Pinpoint the cell where the given text exists, returning its [X, Y] midpoint coordinate. 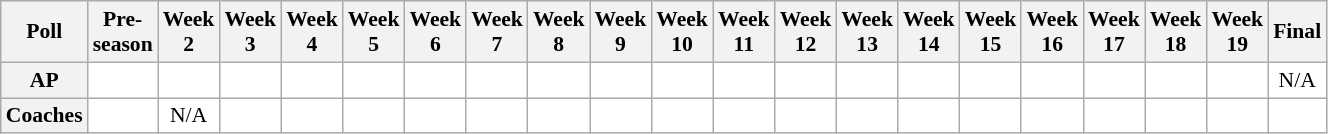
Coaches [44, 116]
AP [44, 80]
Week16 [1052, 32]
Week5 [374, 32]
Pre-season [123, 32]
Poll [44, 32]
Week6 [435, 32]
Week12 [806, 32]
Week9 [621, 32]
Week19 [1237, 32]
Week18 [1176, 32]
Week7 [497, 32]
Week13 [867, 32]
Week17 [1114, 32]
Week14 [929, 32]
Final [1297, 32]
Week15 [991, 32]
Week3 [250, 32]
Week4 [312, 32]
Week2 [189, 32]
Week10 [682, 32]
Week8 [559, 32]
Week11 [744, 32]
